Detect which cell encompasses the target text, then output its (X, Y) center coordinate. 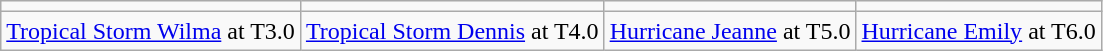
Tropical Storm Dennis at T4.0 (452, 31)
Tropical Storm Wilma at T3.0 (151, 31)
Hurricane Jeanne at T5.0 (730, 31)
Hurricane Emily at T6.0 (978, 31)
